From the cell containing the given text, extract its center point as [X, Y] coordinate. 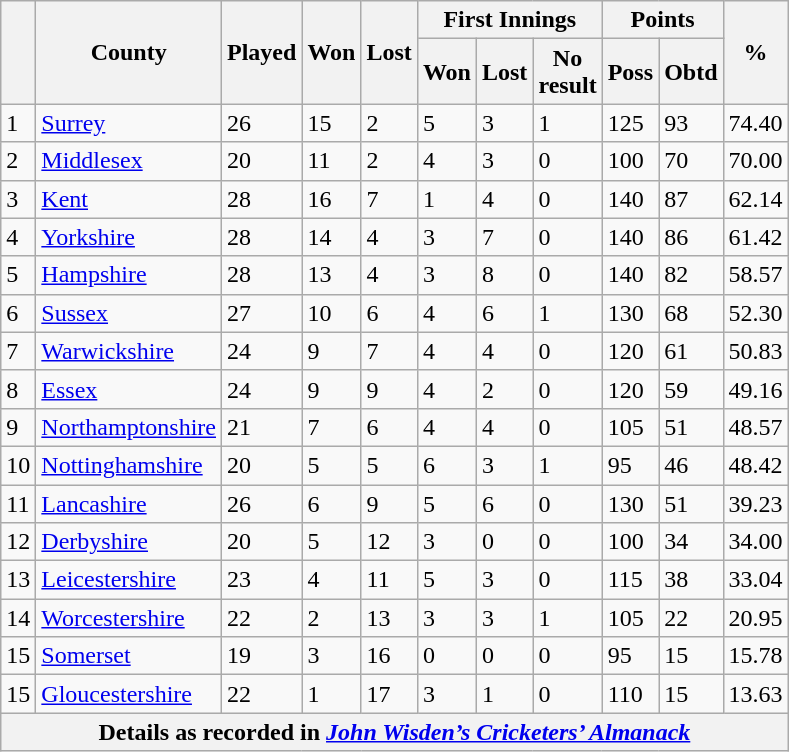
87 [691, 199]
Essex [129, 389]
Hampshire [129, 275]
70.00 [756, 161]
59 [691, 389]
50.83 [756, 351]
86 [691, 237]
48.42 [756, 465]
34 [691, 542]
46 [691, 465]
34.00 [756, 542]
Points [662, 20]
62.14 [756, 199]
115 [630, 580]
Leicestershire [129, 580]
33.04 [756, 580]
23 [262, 580]
38 [691, 580]
21 [262, 427]
93 [691, 123]
Middlesex [129, 161]
125 [630, 123]
61.42 [756, 237]
20.95 [756, 618]
Northamptonshire [129, 427]
Obtd [691, 72]
61 [691, 351]
Warwickshire [129, 351]
Kent [129, 199]
Derbyshire [129, 542]
110 [630, 694]
First Innings [510, 20]
48.57 [756, 427]
Played [262, 52]
% [756, 52]
70 [691, 161]
Noresult [568, 72]
13.63 [756, 694]
Gloucestershire [129, 694]
39.23 [756, 503]
15.78 [756, 656]
74.40 [756, 123]
County [129, 52]
68 [691, 313]
Surrey [129, 123]
19 [262, 656]
Lancashire [129, 503]
17 [389, 694]
Worcestershire [129, 618]
Somerset [129, 656]
27 [262, 313]
Yorkshire [129, 237]
Details as recorded in John Wisden’s Cricketers’ Almanack [394, 732]
49.16 [756, 389]
52.30 [756, 313]
Poss [630, 72]
82 [691, 275]
58.57 [756, 275]
Nottinghamshire [129, 465]
Sussex [129, 313]
